Return (X, Y) of the center of cell containing provided text 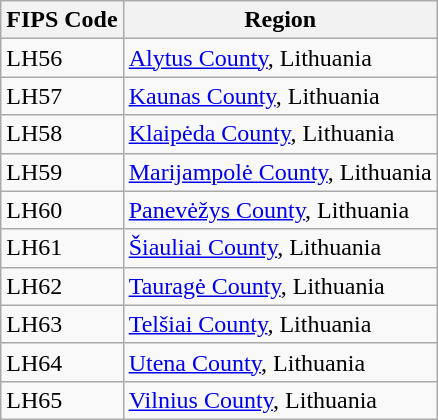
Klaipėda County, Lithuania (280, 134)
LH63 (62, 324)
Tauragė County, Lithuania (280, 286)
Panevėžys County, Lithuania (280, 210)
Šiauliai County, Lithuania (280, 248)
LH56 (62, 58)
FIPS Code (62, 20)
LH59 (62, 172)
Telšiai County, Lithuania (280, 324)
LH62 (62, 286)
LH57 (62, 96)
Utena County, Lithuania (280, 362)
Region (280, 20)
LH58 (62, 134)
Vilnius County, Lithuania (280, 400)
LH60 (62, 210)
LH65 (62, 400)
Kaunas County, Lithuania (280, 96)
Alytus County, Lithuania (280, 58)
LH64 (62, 362)
LH61 (62, 248)
Marijampolė County, Lithuania (280, 172)
